Determine the [x, y] coordinate at the center of the cell enclosing the given text.  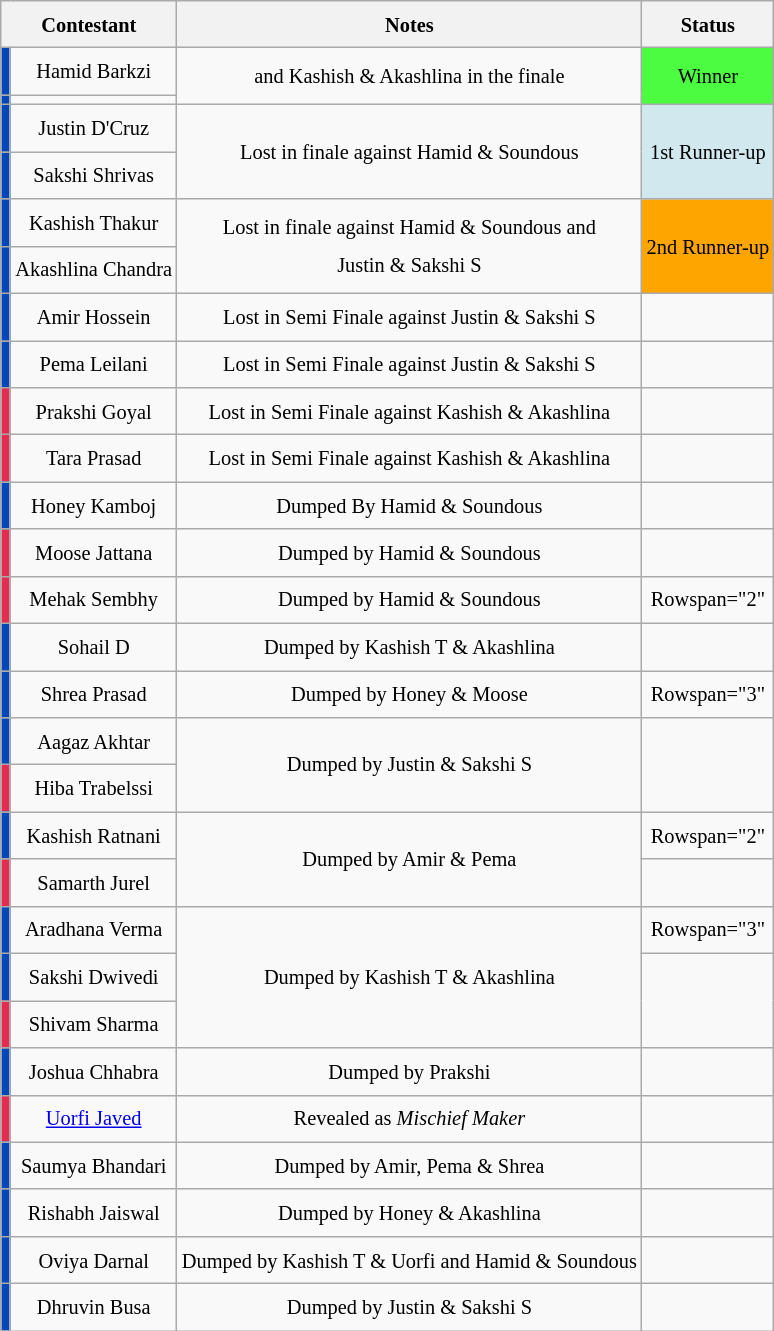
Shivam Sharma [94, 1024]
Notes [410, 24]
Oviya Darnal [94, 1260]
Akashlina Chandra [94, 270]
Aradhana Verma [94, 930]
Kashish Ratnani [94, 836]
Hiba Trabelssi [94, 788]
Lost in finale against Hamid & Soundous and Justin & Sakshi S [410, 246]
Rishabh Jaiswal [94, 1212]
Pema Leilani [94, 364]
Saumya Bhandari [94, 1166]
Uorfi Javed [94, 1118]
Mehak Sembhy [94, 600]
Honey Kamboj [94, 506]
Hamid Barkzi [94, 72]
Samarth Jurel [94, 882]
Moose Jattana [94, 552]
and Kashish & Akashlina in the finale [410, 76]
Contestant [89, 24]
Prakshi Goyal [94, 410]
Sakshi Dwivedi [94, 976]
Dumped by Amir, Pema & Shrea [410, 1166]
Tara Prasad [94, 458]
Dumped by Honey & Akashlina [410, 1212]
Aagaz Akhtar [94, 740]
2nd Runner-up [708, 246]
Amir Hossein [94, 316]
Justin D'Cruz [94, 128]
Revealed as Mischief Maker [410, 1118]
Dumped By Hamid & Soundous [410, 506]
Dumped by Prakshi [410, 1070]
Dhruvin Busa [94, 1306]
Kashish Thakur [94, 222]
Shrea Prasad [94, 694]
Winner [708, 76]
Lost in finale against Hamid & Soundous [410, 151]
Dumped by Amir & Pema [410, 859]
1st Runner-up [708, 151]
Joshua Chhabra [94, 1070]
Sakshi Shrivas [94, 174]
Status [708, 24]
Sohail D [94, 646]
Dumped by Kashish T & Uorfi and Hamid & Soundous [410, 1260]
Dumped by Honey & Moose [410, 694]
